Pinpoint the cell where the given text exists, returning its [X, Y] midpoint coordinate. 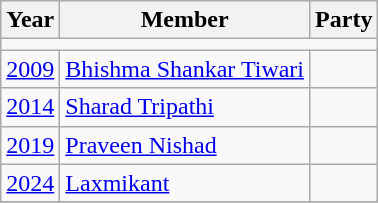
Bhishma Shankar Tiwari [185, 69]
Member [185, 20]
2019 [30, 145]
2024 [30, 183]
Praveen Nishad [185, 145]
2014 [30, 107]
Year [30, 20]
Sharad Tripathi [185, 107]
Laxmikant [185, 183]
Party [344, 20]
2009 [30, 69]
